For the text-containing cell, return its midpoint in (x, y) coordinate format. 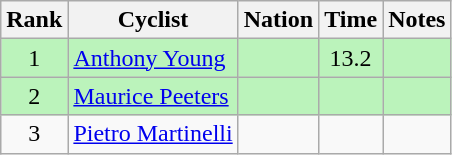
Anthony Young (153, 58)
Nation (278, 20)
Notes (417, 20)
2 (34, 96)
Pietro Martinelli (153, 134)
Time (351, 20)
1 (34, 58)
3 (34, 134)
Cyclist (153, 20)
Maurice Peeters (153, 96)
Rank (34, 20)
13.2 (351, 58)
